Capture the cell that displays the provided text and extract its [X, Y] central coordinate. 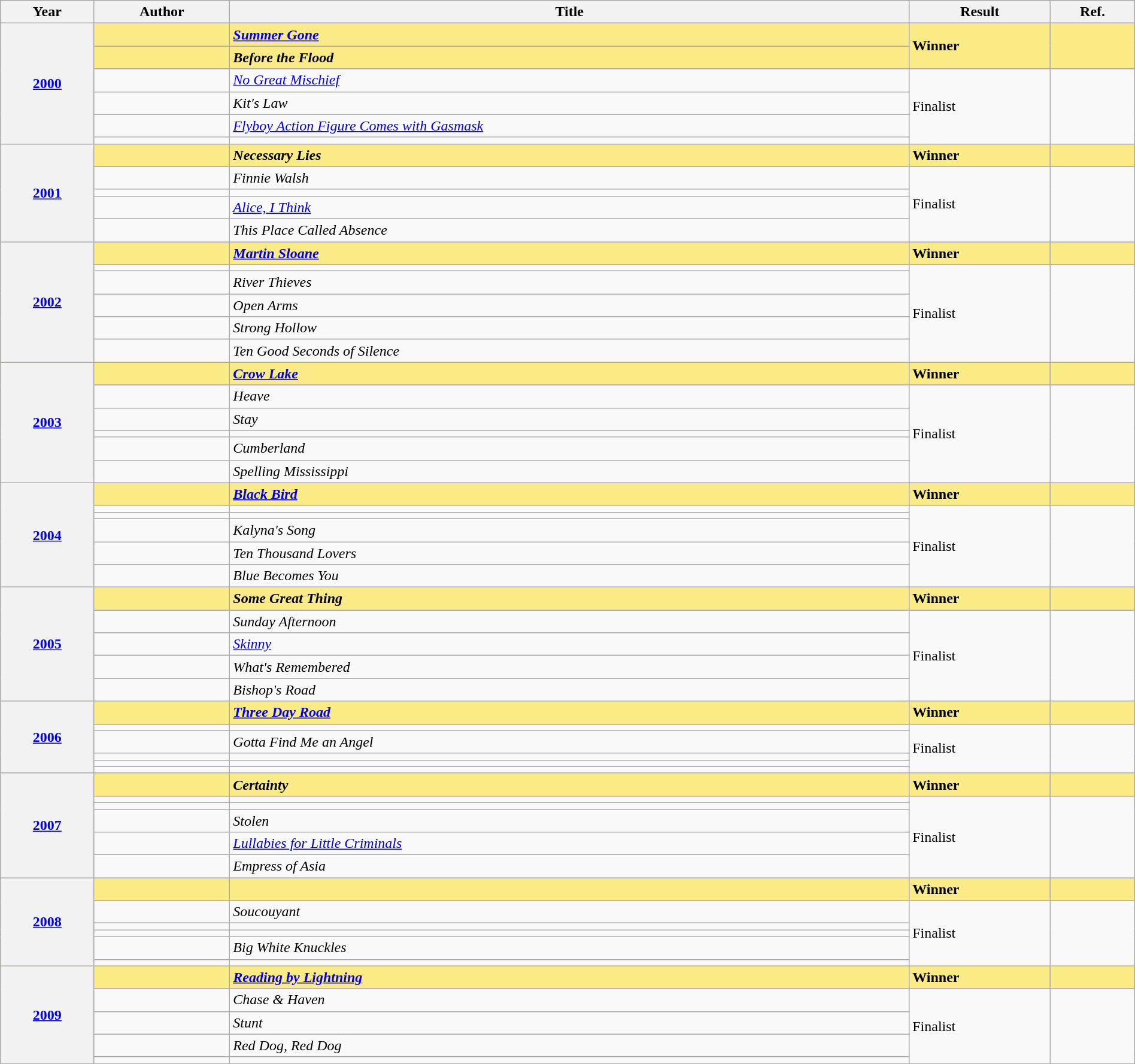
2002 [47, 302]
Flyboy Action Figure Comes with Gasmask [570, 126]
Soucouyant [570, 912]
Some Great Thing [570, 599]
Martin Sloane [570, 253]
Three Day Road [570, 713]
2008 [47, 922]
What's Remembered [570, 667]
Summer Gone [570, 35]
Ten Thousand Lovers [570, 553]
Strong Hollow [570, 328]
Year [47, 12]
Ten Good Seconds of Silence [570, 351]
Author [162, 12]
Result [980, 12]
Ref. [1092, 12]
2009 [47, 1014]
Necessary Lies [570, 155]
Gotta Find Me an Angel [570, 742]
Heave [570, 396]
Certainty [570, 784]
Empress of Asia [570, 866]
2005 [47, 644]
Reading by Lightning [570, 977]
2007 [47, 825]
Big White Knuckles [570, 948]
Alice, I Think [570, 207]
Stolen [570, 821]
Kalyna's Song [570, 530]
Finnie Walsh [570, 178]
2001 [47, 193]
Sunday Afternoon [570, 622]
Blue Becomes You [570, 576]
Skinny [570, 644]
2006 [47, 737]
Cumberland [570, 448]
Lullabies for Little Criminals [570, 844]
Bishop's Road [570, 690]
2004 [47, 535]
2003 [47, 423]
Open Arms [570, 305]
Kit's Law [570, 103]
Chase & Haven [570, 1000]
Stunt [570, 1023]
2000 [47, 84]
Red Dog, Red Dog [570, 1045]
River Thieves [570, 283]
Black Bird [570, 494]
Before the Flood [570, 57]
Title [570, 12]
This Place Called Absence [570, 230]
Crow Lake [570, 374]
No Great Mischief [570, 80]
Spelling Mississippi [570, 471]
Stay [570, 419]
